From the cell containing the given text, extract its center point as (x, y) coordinate. 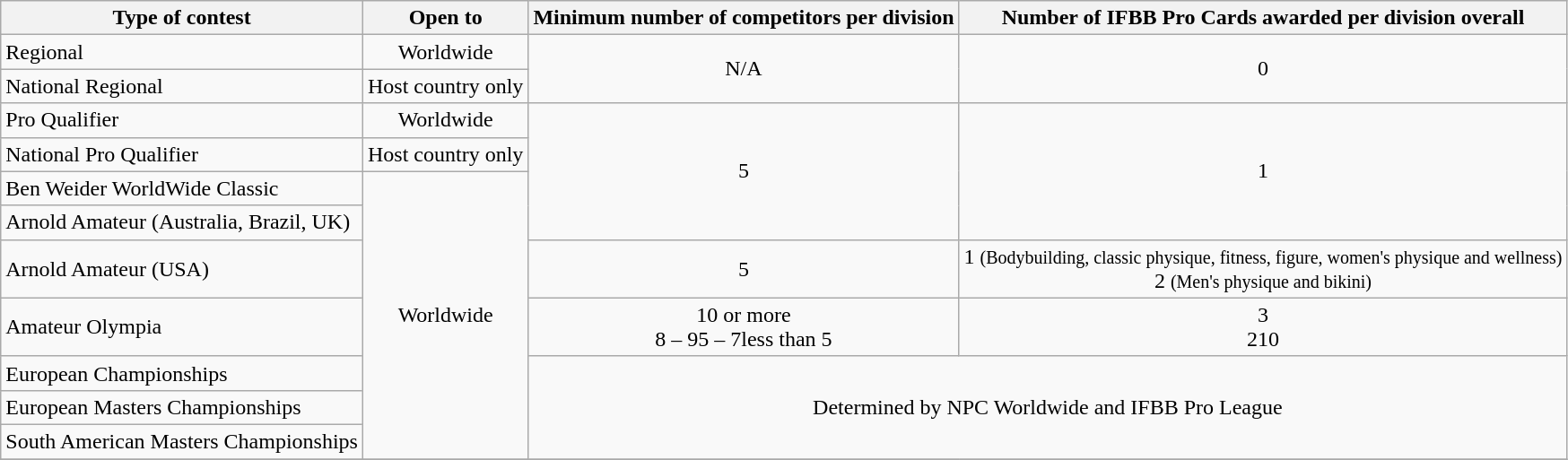
1 (Bodybuilding, classic physique, fitness, figure, women's physique and wellness)2 (Men's physique and bikini) (1263, 269)
Arnold Amateur (Australia, Brazil, UK) (182, 222)
Open to (445, 18)
10 or more8 – 95 – 7less than 5 (744, 326)
Type of contest (182, 18)
0 (1263, 69)
National Regional (182, 86)
Amateur Olympia (182, 326)
South American Masters Championships (182, 441)
1 (1263, 171)
Pro Qualifier (182, 120)
Determined by NPC Worldwide and IFBB Pro League (1048, 407)
European Masters Championships (182, 407)
National Pro Qualifier (182, 154)
Number of IFBB Pro Cards awarded per division overall (1263, 18)
N/A (744, 69)
European Championships (182, 373)
Arnold Amateur (USA) (182, 269)
Minimum number of competitors per division (744, 18)
3210 (1263, 326)
Ben Weider WorldWide Classic (182, 188)
Regional (182, 52)
